For the text-containing cell, return its midpoint in [x, y] coordinate format. 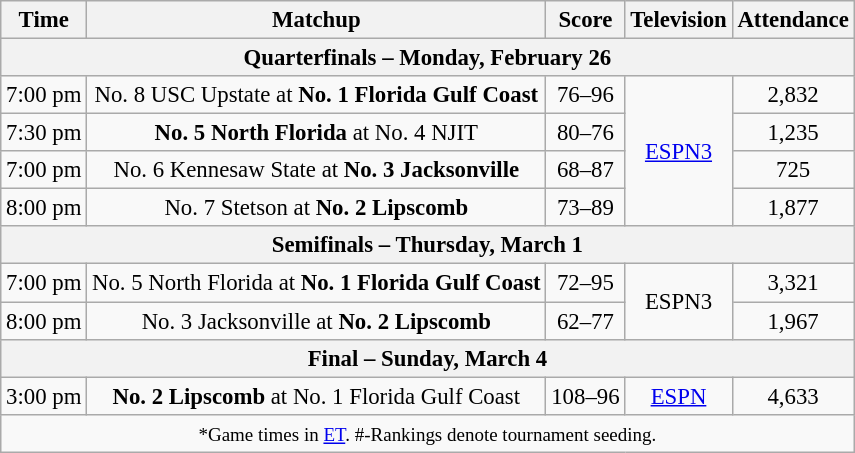
1,877 [793, 208]
No. 6 Kennesaw State at No. 3 Jacksonville [316, 170]
72–95 [586, 283]
*Game times in ET. #-Rankings denote tournament seeding. [428, 433]
1,235 [793, 133]
3,321 [793, 283]
7:30 pm [44, 133]
Quarterfinals – Monday, February 26 [428, 58]
No. 5 North Florida at No. 1 Florida Gulf Coast [316, 283]
108–96 [586, 396]
73–89 [586, 208]
Semifinals – Thursday, March 1 [428, 245]
76–96 [586, 95]
Score [586, 20]
1,967 [793, 321]
No. 5 North Florida at No. 4 NJIT [316, 133]
80–76 [586, 133]
No. 8 USC Upstate at No. 1 Florida Gulf Coast [316, 95]
3:00 pm [44, 396]
No. 7 Stetson at No. 2 Lipscomb [316, 208]
No. 2 Lipscomb at No. 1 Florida Gulf Coast [316, 396]
68–87 [586, 170]
Television [678, 20]
2,832 [793, 95]
62–77 [586, 321]
ESPN [678, 396]
Final – Sunday, March 4 [428, 358]
725 [793, 170]
Matchup [316, 20]
No. 3 Jacksonville at No. 2 Lipscomb [316, 321]
Attendance [793, 20]
4,633 [793, 396]
Time [44, 20]
